Return (X, Y) of the center of cell containing provided text 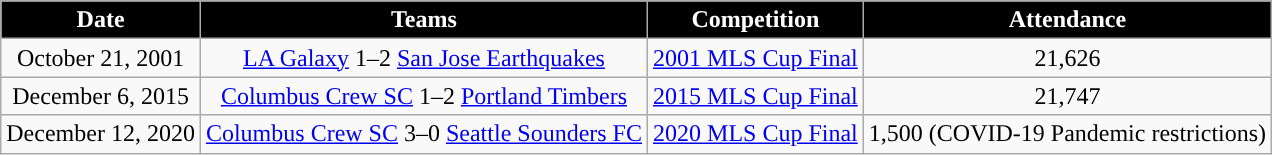
2020 MLS Cup Final (756, 134)
1,500 (COVID-19 Pandemic restrictions) (1067, 134)
21,747 (1067, 96)
21,626 (1067, 58)
Columbus Crew SC 1–2 Portland Timbers (424, 96)
2015 MLS Cup Final (756, 96)
Teams (424, 20)
LA Galaxy 1–2 San Jose Earthquakes (424, 58)
October 21, 2001 (101, 58)
Attendance (1067, 20)
2001 MLS Cup Final (756, 58)
December 6, 2015 (101, 96)
Columbus Crew SC 3–0 Seattle Sounders FC (424, 134)
Competition (756, 20)
Date (101, 20)
December 12, 2020 (101, 134)
